For the text-containing cell, return its midpoint in (x, y) coordinate format. 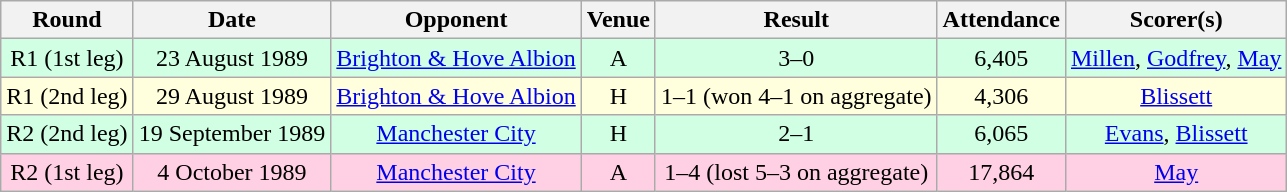
4,306 (1001, 96)
Venue (618, 20)
Date (232, 20)
17,864 (1001, 172)
1–4 (lost 5–3 on aggregate) (796, 172)
23 August 1989 (232, 58)
3–0 (796, 58)
R2 (1st leg) (67, 172)
Result (796, 20)
2–1 (796, 134)
19 September 1989 (232, 134)
Opponent (456, 20)
4 October 1989 (232, 172)
Attendance (1001, 20)
May (1176, 172)
Millen, Godfrey, May (1176, 58)
R1 (1st leg) (67, 58)
Evans, Blissett (1176, 134)
R2 (2nd leg) (67, 134)
6,065 (1001, 134)
R1 (2nd leg) (67, 96)
Round (67, 20)
Blissett (1176, 96)
Scorer(s) (1176, 20)
1–1 (won 4–1 on aggregate) (796, 96)
29 August 1989 (232, 96)
6,405 (1001, 58)
